Identify which cell holds the provided text, then report its [X, Y] central coordinate. 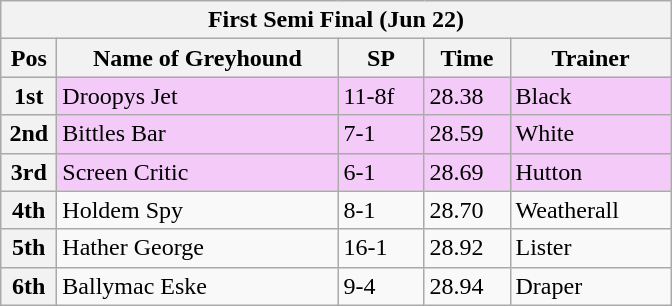
2nd [29, 134]
SP [381, 58]
9-4 [381, 286]
5th [29, 248]
First Semi Final (Jun 22) [336, 20]
Black [590, 96]
28.38 [467, 96]
Holdem Spy [198, 210]
Screen Critic [198, 172]
28.69 [467, 172]
Name of Greyhound [198, 58]
28.92 [467, 248]
Draper [590, 286]
6-1 [381, 172]
3rd [29, 172]
Weatherall [590, 210]
Bittles Bar [198, 134]
11-8f [381, 96]
1st [29, 96]
16-1 [381, 248]
Trainer [590, 58]
White [590, 134]
Time [467, 58]
Droopys Jet [198, 96]
8-1 [381, 210]
Pos [29, 58]
6th [29, 286]
Hather George [198, 248]
4th [29, 210]
Hutton [590, 172]
7-1 [381, 134]
Lister [590, 248]
Ballymac Eske [198, 286]
28.94 [467, 286]
28.59 [467, 134]
28.70 [467, 210]
